For the text-containing cell, return its midpoint in [x, y] coordinate format. 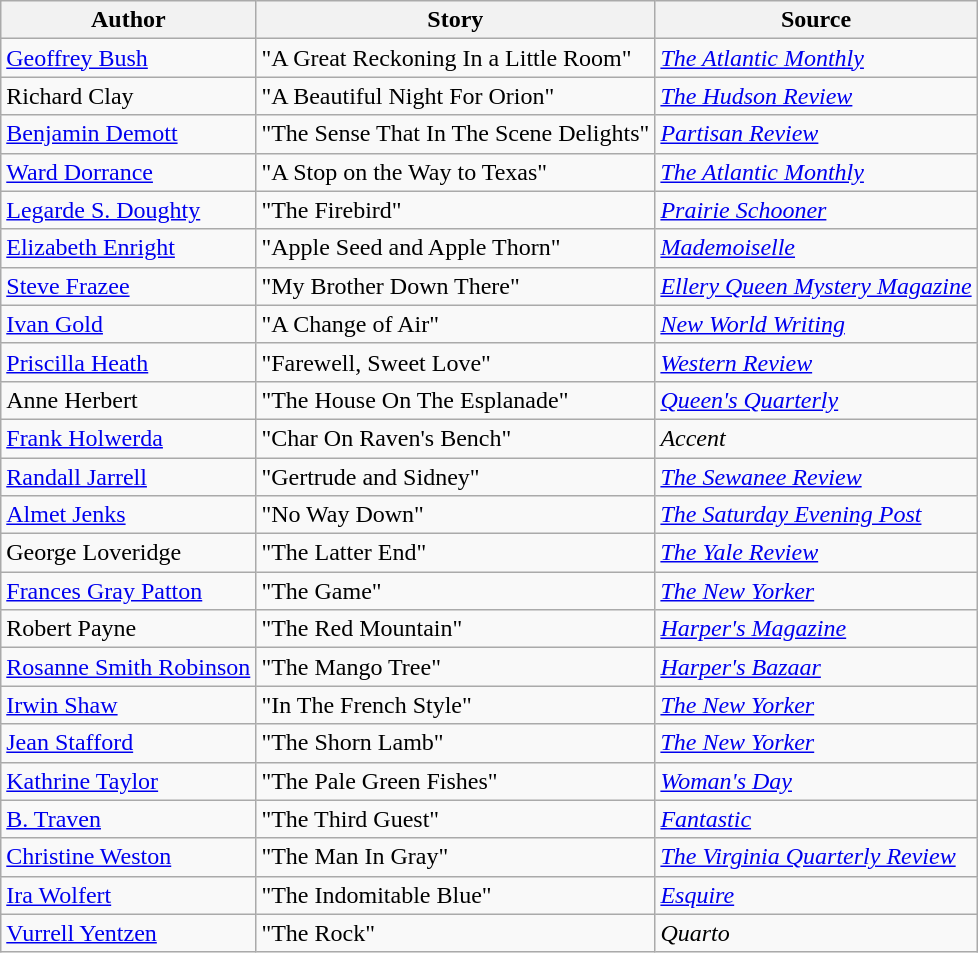
"The Sense That In The Scene Delights" [456, 134]
"The Red Mountain" [456, 629]
Anne Herbert [128, 400]
Rosanne Smith Robinson [128, 667]
Prairie Schooner [816, 210]
Legarde S. Doughty [128, 210]
Ivan Gold [128, 324]
B. Traven [128, 819]
Kathrine Taylor [128, 781]
Story [456, 20]
"In The French Style" [456, 705]
"Char On Raven's Bench" [456, 438]
Accent [816, 438]
"The Man In Gray" [456, 857]
Priscilla Heath [128, 362]
The Saturday Evening Post [816, 515]
"No Way Down" [456, 515]
"The Pale Green Fishes" [456, 781]
"A Great Reckoning In a Little Room" [456, 58]
The Yale Review [816, 553]
Frances Gray Patton [128, 591]
New World Writing [816, 324]
Richard Clay [128, 96]
Partisan Review [816, 134]
"The Mango Tree" [456, 667]
"The Indomitable Blue" [456, 895]
Esquire [816, 895]
Woman's Day [816, 781]
Christine Weston [128, 857]
"Apple Seed and Apple Thorn" [456, 248]
Randall Jarrell [128, 477]
"The Firebird" [456, 210]
Mademoiselle [816, 248]
Irwin Shaw [128, 705]
Western Review [816, 362]
Author [128, 20]
"The Latter End" [456, 553]
Harper's Bazaar [816, 667]
The Hudson Review [816, 96]
Vurrell Yentzen [128, 933]
Fantastic [816, 819]
"Farewell, Sweet Love" [456, 362]
"A Beautiful Night For Orion" [456, 96]
Elizabeth Enright [128, 248]
Frank Holwerda [128, 438]
Ward Dorrance [128, 172]
"My Brother Down There" [456, 286]
Harper's Magazine [816, 629]
Ira Wolfert [128, 895]
The Virginia Quarterly Review [816, 857]
"A Change of Air" [456, 324]
George Loveridge [128, 553]
Benjamin Demott [128, 134]
Jean Stafford [128, 743]
Queen's Quarterly [816, 400]
"The House On The Esplanade" [456, 400]
Quarto [816, 933]
"A Stop on the Way to Texas" [456, 172]
"The Shorn Lamb" [456, 743]
Geoffrey Bush [128, 58]
Almet Jenks [128, 515]
Ellery Queen Mystery Magazine [816, 286]
"The Third Guest" [456, 819]
Source [816, 20]
The Sewanee Review [816, 477]
Robert Payne [128, 629]
"Gertrude and Sidney" [456, 477]
"The Rock" [456, 933]
Steve Frazee [128, 286]
"The Game" [456, 591]
